Capture the cell that displays the provided text and extract its (x, y) central coordinate. 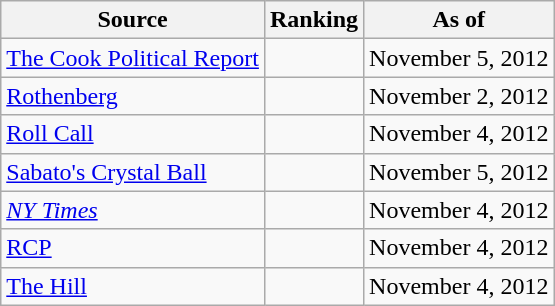
The Cook Political Report (133, 58)
Source (133, 20)
As of (459, 20)
November 2, 2012 (459, 96)
RCP (133, 248)
NY Times (133, 210)
Roll Call (133, 134)
The Hill (133, 286)
Sabato's Crystal Ball (133, 172)
Rothenberg (133, 96)
Ranking (314, 20)
